Locate the cell with the specified text and output its (x, y) center coordinate. 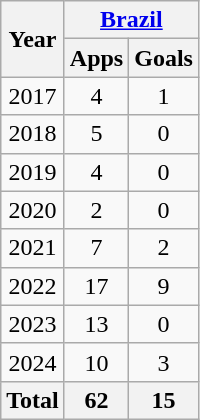
Year (33, 39)
1 (164, 96)
15 (164, 400)
3 (164, 362)
Goals (164, 58)
13 (96, 324)
Total (33, 400)
Brazil (131, 20)
17 (96, 286)
5 (96, 134)
2018 (33, 134)
2021 (33, 248)
2022 (33, 286)
2020 (33, 210)
2017 (33, 96)
9 (164, 286)
10 (96, 362)
62 (96, 400)
2019 (33, 172)
Apps (96, 58)
2023 (33, 324)
7 (96, 248)
2024 (33, 362)
